Locate the cell with the specified text and output its (x, y) center coordinate. 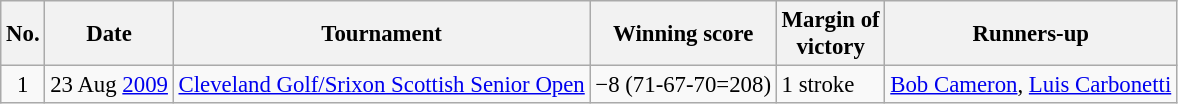
−8 (71-67-70=208) (683, 85)
Date (109, 34)
1 (23, 85)
Margin ofvictory (830, 34)
23 Aug 2009 (109, 85)
Winning score (683, 34)
No. (23, 34)
Cleveland Golf/Srixon Scottish Senior Open (382, 85)
Tournament (382, 34)
Bob Cameron, Luis Carbonetti (1031, 85)
1 stroke (830, 85)
Runners-up (1031, 34)
